From the cell containing the given text, extract its center point as (x, y) coordinate. 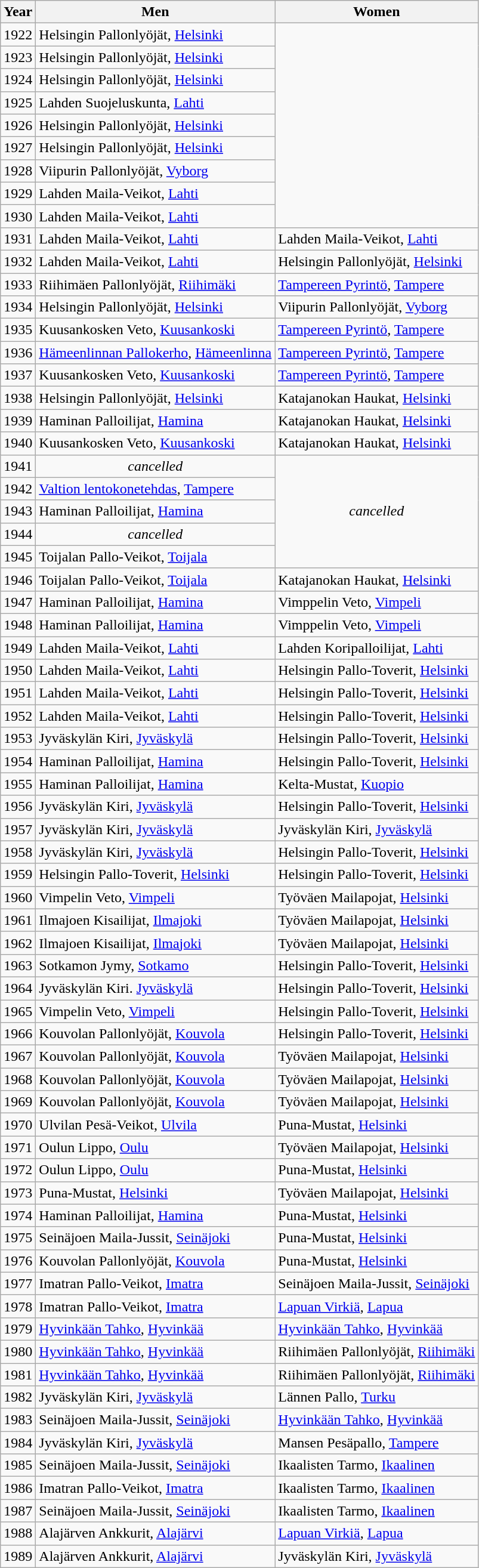
1929 (18, 193)
1960 (18, 897)
1945 (18, 557)
1972 (18, 1170)
Women (377, 12)
1977 (18, 1283)
1925 (18, 103)
1966 (18, 1034)
1948 (18, 625)
Jyväskylän Kiri. Jyväskylä (155, 988)
1928 (18, 171)
1980 (18, 1351)
1924 (18, 80)
1988 (18, 1533)
Men (155, 12)
Lahden Koripalloilijat, Lahti (377, 647)
1954 (18, 761)
1940 (18, 443)
1922 (18, 35)
1981 (18, 1374)
1984 (18, 1443)
Lahden Suojeluskunta, Lahti (155, 103)
1931 (18, 239)
1962 (18, 943)
1936 (18, 353)
1956 (18, 807)
1943 (18, 511)
Year (18, 12)
1973 (18, 1193)
1923 (18, 57)
1952 (18, 716)
Hämeenlinnan Pallokerho, Hämeenlinna (155, 353)
1965 (18, 1011)
Kelta-Mustat, Kuopio (377, 784)
1942 (18, 489)
1939 (18, 421)
1950 (18, 671)
1951 (18, 693)
1941 (18, 466)
Valtion lentokonetehdas, Tampere (155, 489)
1968 (18, 1079)
Lännen Pallo, Turku (377, 1397)
1974 (18, 1215)
1967 (18, 1057)
1969 (18, 1102)
1982 (18, 1397)
1930 (18, 216)
1964 (18, 988)
1955 (18, 784)
1959 (18, 875)
1927 (18, 148)
1938 (18, 398)
1989 (18, 1556)
1935 (18, 330)
1957 (18, 829)
1926 (18, 125)
1979 (18, 1329)
1975 (18, 1238)
1958 (18, 852)
1953 (18, 739)
1946 (18, 579)
1934 (18, 307)
1932 (18, 261)
1937 (18, 375)
1970 (18, 1125)
1961 (18, 920)
1976 (18, 1261)
Mansen Pesäpallo, Tampere (377, 1443)
1944 (18, 534)
1971 (18, 1147)
Sotkamon Jymy, Sotkamo (155, 965)
1933 (18, 285)
1987 (18, 1511)
1983 (18, 1420)
1947 (18, 602)
1949 (18, 647)
1963 (18, 965)
1986 (18, 1488)
Ulvilan Pesä-Veikot, Ulvila (155, 1125)
1978 (18, 1306)
1985 (18, 1465)
